Find where the given text appears and provide that cell's center as [X, Y] coordinate. 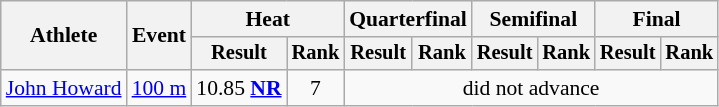
Semifinal [534, 19]
Athlete [64, 36]
100 m [160, 88]
7 [316, 88]
John Howard [64, 88]
Quarterfinal [408, 19]
10.85 NR [238, 88]
Heat [268, 19]
did not advance [531, 88]
Event [160, 36]
Final [656, 19]
